Capture the cell that displays the provided text and extract its (X, Y) central coordinate. 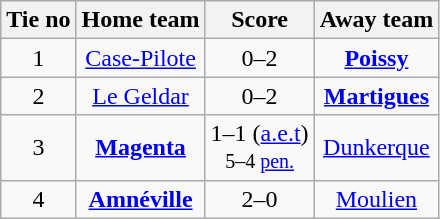
Dunkerque (376, 148)
Martigues (376, 96)
Tie no (38, 20)
1 (38, 58)
3 (38, 148)
Case-Pilote (140, 58)
2 (38, 96)
Away team (376, 20)
Poissy (376, 58)
Le Geldar (140, 96)
Home team (140, 20)
Magenta (140, 148)
Score (260, 20)
1–1 (a.e.t)5–4 pen. (260, 148)
Amnéville (140, 199)
2–0 (260, 199)
4 (38, 199)
Moulien (376, 199)
